From the cell containing the given text, extract its center point as [X, Y] coordinate. 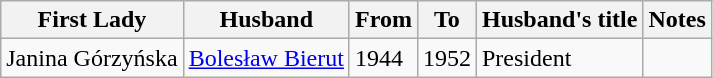
Husband [266, 20]
1944 [383, 58]
President [559, 58]
Janina Górzyńska [92, 58]
Notes [677, 20]
From [383, 20]
To [446, 20]
1952 [446, 58]
Bolesław Bierut [266, 58]
First Lady [92, 20]
Husband's title [559, 20]
